Scan for the cell matching the given text and deliver its [X, Y] coordinate at center. 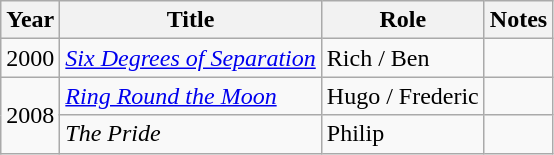
Title [190, 20]
Role [402, 20]
Hugo / Frederic [402, 96]
Rich / Ben [402, 58]
Six Degrees of Separation [190, 58]
2000 [30, 58]
2008 [30, 115]
Notes [518, 20]
Philip [402, 134]
The Pride [190, 134]
Year [30, 20]
Ring Round the Moon [190, 96]
